For the text-containing cell, return its midpoint in [X, Y] coordinate format. 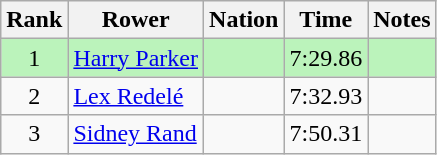
Time [326, 20]
Rower [136, 20]
7:29.86 [326, 58]
7:50.31 [326, 134]
Harry Parker [136, 58]
1 [34, 58]
Sidney Rand [136, 134]
Lex Redelé [136, 96]
2 [34, 96]
Nation [244, 20]
7:32.93 [326, 96]
3 [34, 134]
Rank [34, 20]
Notes [402, 20]
